For the text-containing cell, return its midpoint in (X, Y) coordinate format. 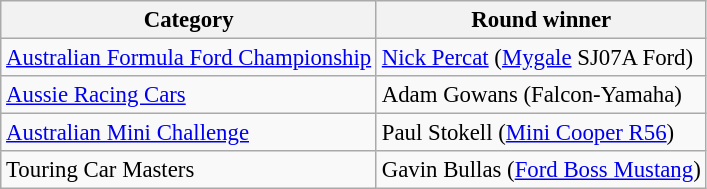
Touring Car Masters (189, 170)
Paul Stokell (Mini Cooper R56) (541, 133)
Nick Percat (Mygale SJ07A Ford) (541, 58)
Aussie Racing Cars (189, 95)
Australian Mini Challenge (189, 133)
Gavin Bullas (Ford Boss Mustang) (541, 170)
Round winner (541, 20)
Category (189, 20)
Adam Gowans (Falcon-Yamaha) (541, 95)
Australian Formula Ford Championship (189, 58)
